Provide the (X, Y) coordinate of the cell's center where the given text is located.  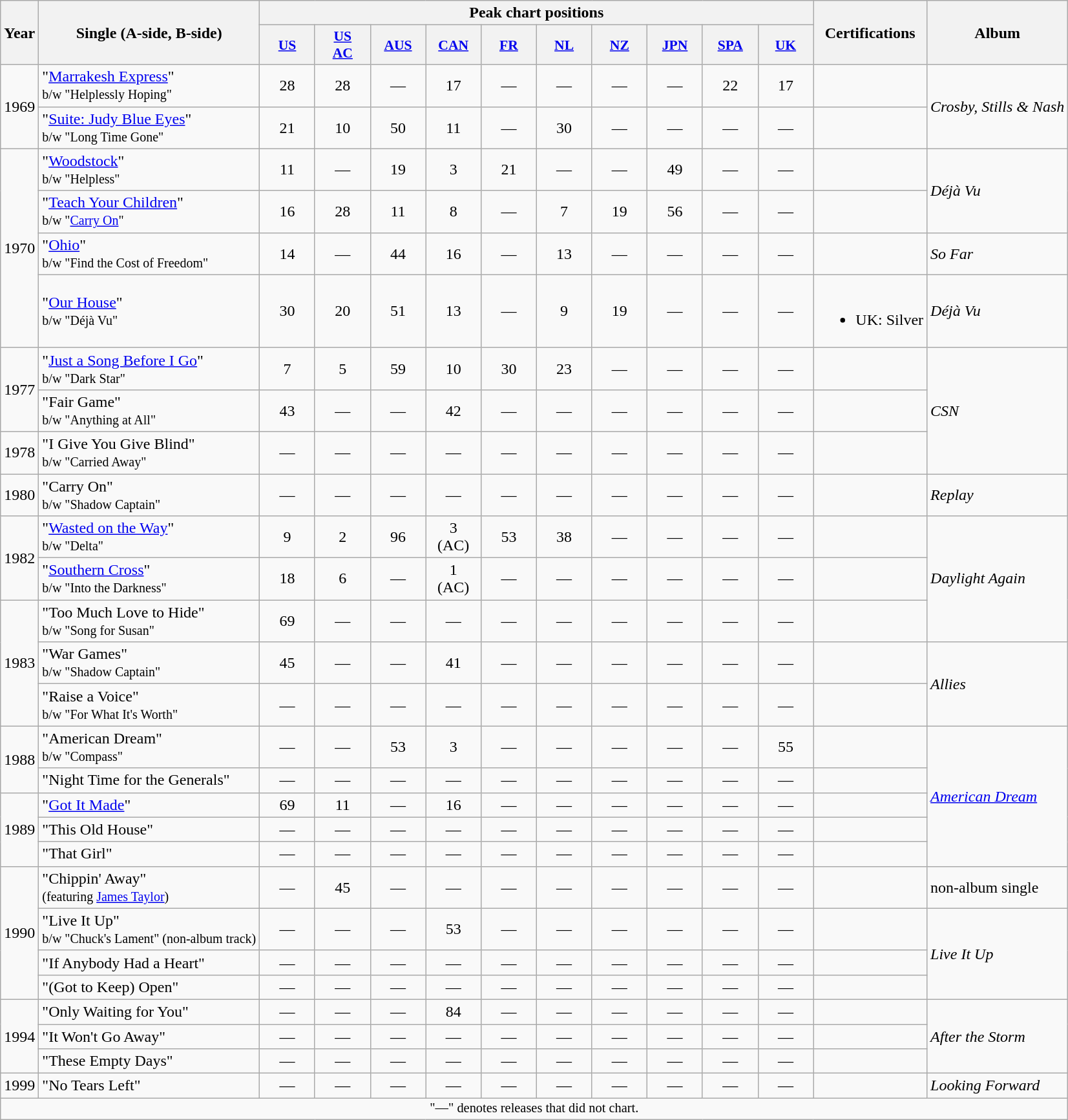
"This Old House" (149, 829)
"These Empty Days" (149, 1061)
NL (564, 45)
14 (288, 253)
Daylight Again (998, 579)
1978 (19, 452)
1969 (19, 107)
UK: Silver (870, 311)
43 (288, 411)
5 (342, 368)
23 (564, 368)
8 (454, 212)
After the Storm (998, 1036)
CSN (998, 411)
"Marrakesh Express"b/w "Helplessly Hoping" (149, 85)
1989 (19, 829)
"Wasted on the Way"b/w "Delta" (149, 537)
"If Anybody Had a Heart" (149, 962)
Certifications (870, 32)
"Fair Game"b/w "Anything at All" (149, 411)
3(AC) (454, 537)
"(Got to Keep) Open" (149, 987)
"Suite: Judy Blue Eyes"b/w "Long Time Gone" (149, 128)
1980 (19, 495)
American Dream (998, 796)
Single (A-side, B-side) (149, 32)
20 (342, 311)
"No Tears Left" (149, 1086)
FR (509, 45)
AUS (398, 45)
"American Dream"b/w "Compass" (149, 747)
41 (454, 663)
Live It Up (998, 953)
US (288, 45)
1999 (19, 1086)
"Our House"b/w "Déjà Vu" (149, 311)
42 (454, 411)
UK (786, 45)
1970 (19, 248)
44 (398, 253)
2 (342, 537)
1977 (19, 389)
Album (998, 32)
"Only Waiting for You" (149, 1011)
56 (675, 212)
"Southern Cross"b/w "Into the Darkness" (149, 579)
1990 (19, 933)
"Raise a Voice"b/w "For What It's Worth" (149, 705)
NZ (620, 45)
96 (398, 537)
55 (786, 747)
SPA (730, 45)
"Too Much Love to Hide"b/w "Song for Susan" (149, 621)
CAN (454, 45)
So Far (998, 253)
"Got It Made" (149, 805)
"War Games"b/w "Shadow Captain" (149, 663)
Year (19, 32)
1982 (19, 558)
49 (675, 169)
38 (564, 537)
JPN (675, 45)
1983 (19, 663)
"Woodstock"b/w "Helpless" (149, 169)
"Teach Your Children"b/w "Carry On" (149, 212)
non-album single (998, 887)
Allies (998, 684)
50 (398, 128)
1988 (19, 760)
1(AC) (454, 579)
"Live It Up"b/w "Chuck's Lament" (non-album track) (149, 929)
"Carry On"b/w "Shadow Captain" (149, 495)
"—" denotes releases that did not chart. (534, 1109)
USAC (342, 45)
Looking Forward (998, 1086)
Replay (998, 495)
18 (288, 579)
"It Won't Go Away" (149, 1037)
84 (454, 1011)
"I Give You Give Blind"b/w "Carried Away" (149, 452)
"Chippin' Away"(featuring James Taylor) (149, 887)
"Night Time for the Generals" (149, 780)
"Just a Song Before I Go"b/w "Dark Star" (149, 368)
"That Girl" (149, 854)
6 (342, 579)
Crosby, Stills & Nash (998, 107)
22 (730, 85)
51 (398, 311)
1994 (19, 1036)
"Ohio"b/w "Find the Cost of Freedom" (149, 253)
Peak chart positions (536, 13)
59 (398, 368)
